Extract the (X, Y) coordinate from the center of the cell holding the provided text.  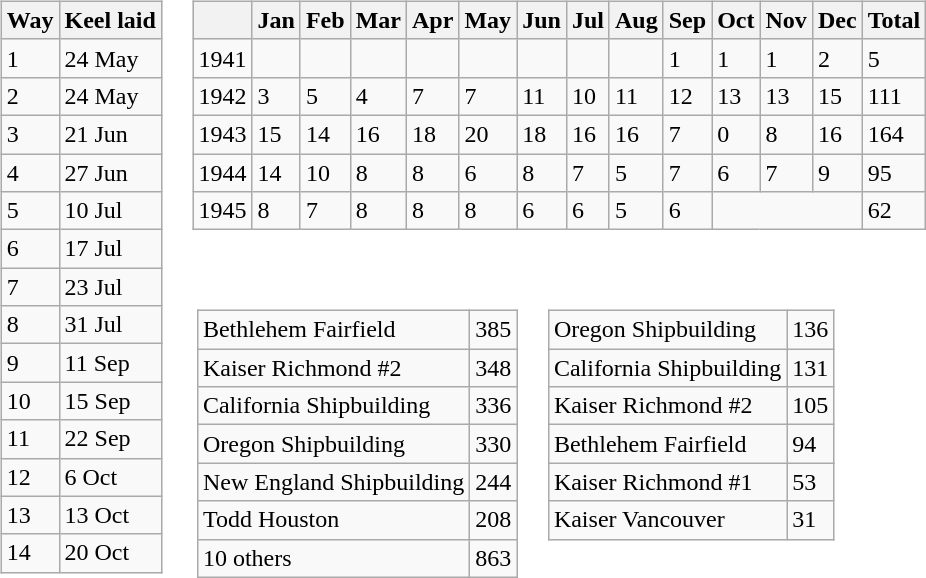
Keel laid (110, 20)
244 (494, 482)
22 Sep (110, 439)
Sep (687, 20)
New England Shipbuilding (333, 482)
111 (894, 96)
62 (894, 211)
Feb (325, 20)
Kaiser Richmond #1 (667, 482)
1941 (222, 58)
27 Jun (110, 173)
164 (894, 134)
May (488, 20)
Aug (636, 20)
20 Oct (110, 553)
330 (494, 444)
21 Jun (110, 134)
Nov (786, 20)
Jan (276, 20)
11 Sep (110, 363)
Kaiser Vancouver (667, 520)
6 Oct (110, 477)
105 (810, 406)
10 others (333, 558)
Jul (588, 20)
23 Jul (110, 287)
Apr (432, 20)
863 (494, 558)
Way (30, 20)
131 (810, 368)
95 (894, 173)
136 (810, 330)
1944 (222, 173)
17 Jul (110, 249)
385 (494, 330)
Oct (736, 20)
Todd Houston (333, 520)
1945 (222, 211)
10 Jul (110, 211)
348 (494, 368)
0 (736, 134)
13 Oct (110, 515)
1942 (222, 96)
15 Sep (110, 401)
94 (810, 444)
53 (810, 482)
31 Jul (110, 325)
20 (488, 134)
Dec (837, 20)
208 (494, 520)
1943 (222, 134)
336 (494, 406)
Jun (542, 20)
Total (894, 20)
Mar (378, 20)
31 (810, 520)
